Output the (X, Y) coordinate of the center of the cell containing the given text.  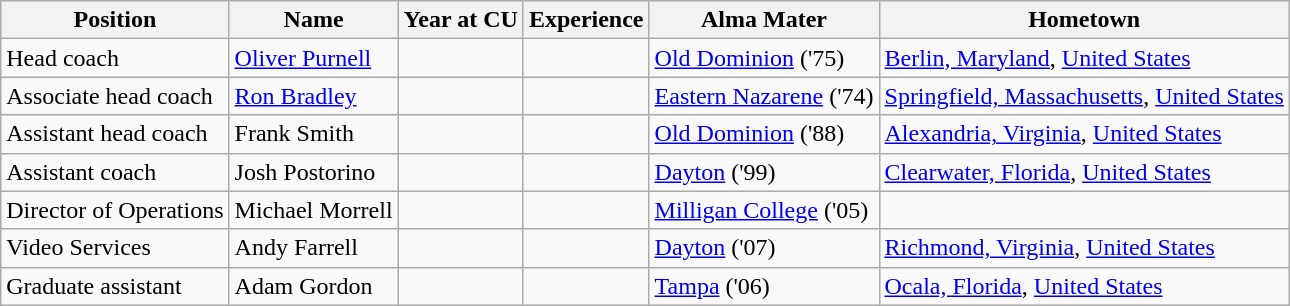
Springfield, Massachusetts, United States (1084, 96)
Assistant head coach (115, 134)
Milligan College ('05) (764, 210)
Josh Postorino (314, 172)
Name (314, 20)
Tampa ('06) (764, 286)
Ocala, Florida, United States (1084, 286)
Ron Bradley (314, 96)
Year at CU (460, 20)
Dayton ('99) (764, 172)
Graduate assistant (115, 286)
Video Services (115, 248)
Head coach (115, 58)
Andy Farrell (314, 248)
Michael Morrell (314, 210)
Experience (586, 20)
Oliver Purnell (314, 58)
Richmond, Virginia, United States (1084, 248)
Old Dominion ('88) (764, 134)
Adam Gordon (314, 286)
Clearwater, Florida, United States (1084, 172)
Berlin, Maryland, United States (1084, 58)
Director of Operations (115, 210)
Alexandria, Virginia, United States (1084, 134)
Eastern Nazarene ('74) (764, 96)
Old Dominion ('75) (764, 58)
Dayton ('07) (764, 248)
Frank Smith (314, 134)
Assistant coach (115, 172)
Associate head coach (115, 96)
Position (115, 20)
Hometown (1084, 20)
Alma Mater (764, 20)
